Pinpoint the cell where the given text exists, returning its [X, Y] midpoint coordinate. 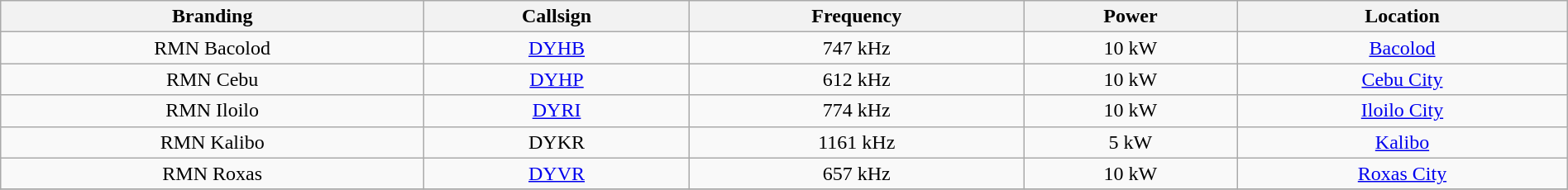
RMN Roxas [213, 173]
DYKR [557, 142]
Iloilo City [1403, 111]
747 kHz [857, 48]
Branding [213, 17]
Roxas City [1403, 173]
657 kHz [857, 173]
DYVR [557, 173]
5 kW [1131, 142]
RMN Cebu [213, 79]
774 kHz [857, 111]
Bacolod [1403, 48]
RMN Kalibo [213, 142]
Power [1131, 17]
DYHB [557, 48]
Kalibo [1403, 142]
Frequency [857, 17]
Location [1403, 17]
DYRI [557, 111]
Callsign [557, 17]
RMN Bacolod [213, 48]
RMN Iloilo [213, 111]
DYHP [557, 79]
612 kHz [857, 79]
1161 kHz [857, 142]
Cebu City [1403, 79]
